Identify which cell holds the provided text, then report its [X, Y] central coordinate. 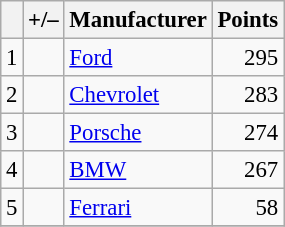
3 [12, 133]
283 [248, 95]
Ford [138, 58]
58 [248, 208]
267 [248, 170]
1 [12, 58]
Points [248, 20]
Porsche [138, 133]
2 [12, 95]
+/– [44, 20]
295 [248, 58]
BMW [138, 170]
Chevrolet [138, 95]
Ferrari [138, 208]
Manufacturer [138, 20]
274 [248, 133]
5 [12, 208]
4 [12, 170]
